From the cell containing the given text, extract its center point as (x, y) coordinate. 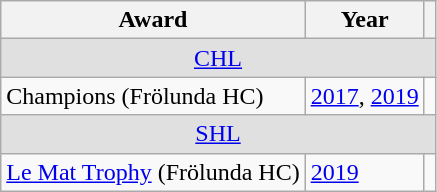
2019 (364, 172)
Champions (Frölunda HC) (153, 96)
SHL (218, 134)
Le Mat Trophy (Frölunda HC) (153, 172)
2017, 2019 (364, 96)
Award (153, 20)
CHL (218, 58)
Year (364, 20)
